Determine the [X, Y] coordinate at the center of the cell enclosing the given text.  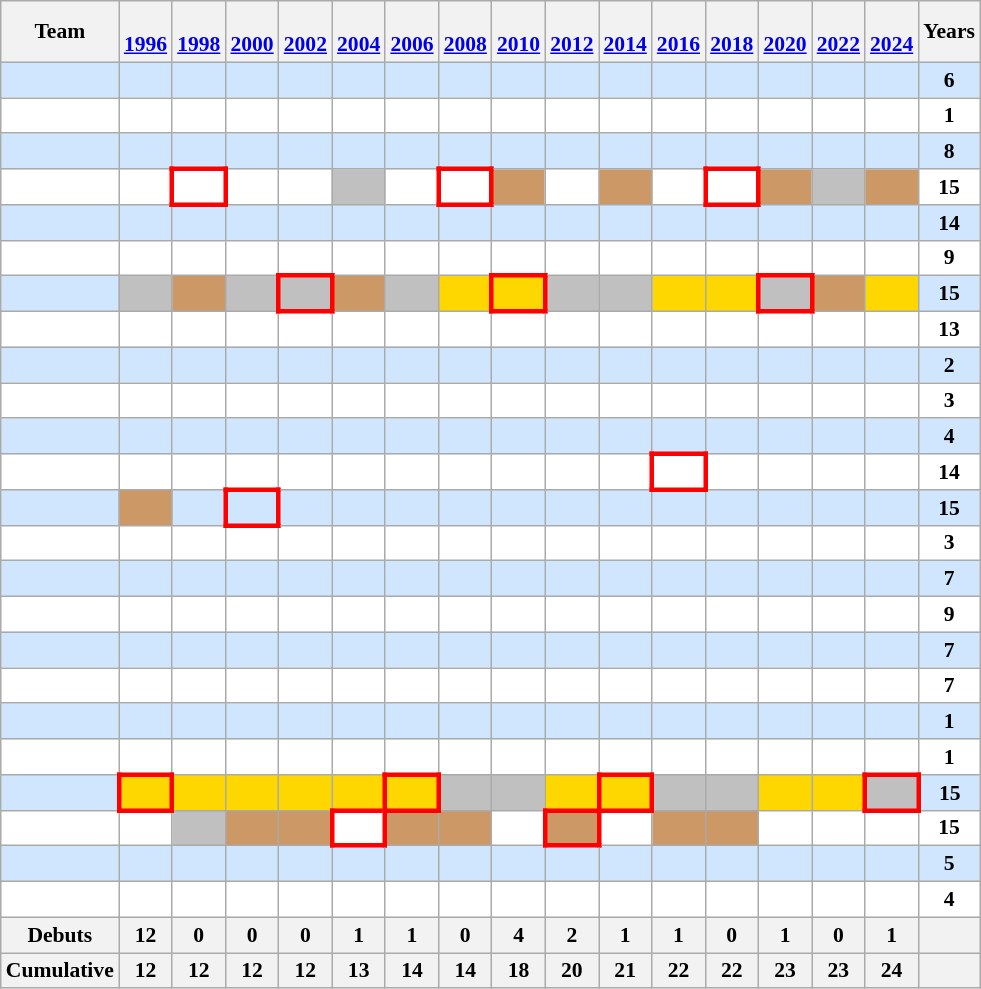
24 [892, 971]
2024 [892, 32]
5 [949, 864]
21 [624, 971]
2018 [732, 32]
2012 [572, 32]
2000 [252, 32]
Years [949, 32]
2020 [784, 32]
2004 [358, 32]
Cumulative [60, 971]
2008 [466, 32]
Debuts [60, 935]
20 [572, 971]
2022 [838, 32]
8 [949, 152]
1998 [198, 32]
1996 [146, 32]
2014 [624, 32]
18 [518, 971]
6 [949, 80]
2016 [678, 32]
Team [60, 32]
2010 [518, 32]
2006 [412, 32]
2002 [306, 32]
